Provide the [X, Y] coordinate of the cell's center where the given text is located.  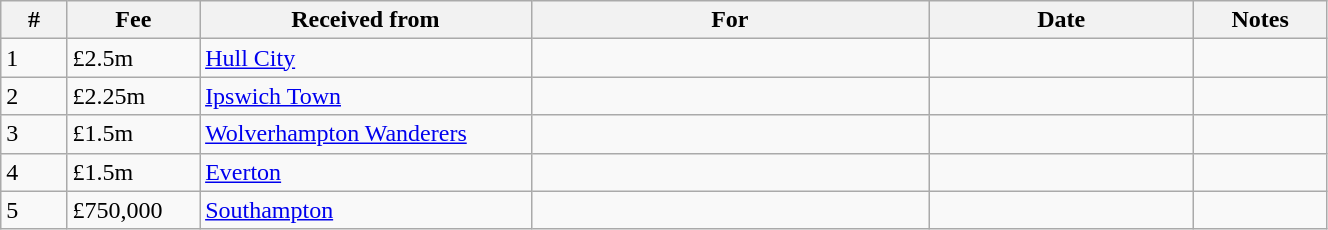
£750,000 [134, 210]
£2.5m [134, 58]
Received from [366, 20]
# [34, 20]
Ipswich Town [366, 96]
£2.25m [134, 96]
1 [34, 58]
Hull City [366, 58]
Date [1062, 20]
5 [34, 210]
Wolverhampton Wanderers [366, 134]
Everton [366, 172]
4 [34, 172]
Notes [1260, 20]
2 [34, 96]
3 [34, 134]
For [730, 20]
Southampton [366, 210]
Fee [134, 20]
